Return the (x, y) coordinate for the center point of the cell that contains the specified text.  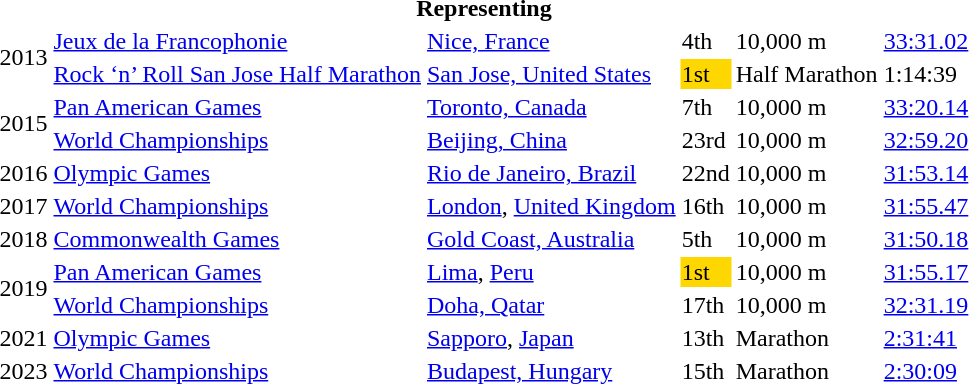
Marathon (806, 338)
7th (706, 107)
17th (706, 305)
Doha, Qatar (552, 305)
Jeux de la Francophonie (237, 41)
San Jose, United States (552, 74)
London, United Kingdom (552, 206)
Rio de Janeiro, Brazil (552, 173)
Commonwealth Games (237, 239)
Gold Coast, Australia (552, 239)
16th (706, 206)
23rd (706, 140)
Lima, Peru (552, 272)
Toronto, Canada (552, 107)
Sapporo, Japan (552, 338)
Rock ‘n’ Roll San Jose Half Marathon (237, 74)
Beijing, China (552, 140)
13th (706, 338)
Half Marathon (806, 74)
4th (706, 41)
Nice, France (552, 41)
5th (706, 239)
22nd (706, 173)
